Provide the (X, Y) coordinate of the cell's center where the given text is located.  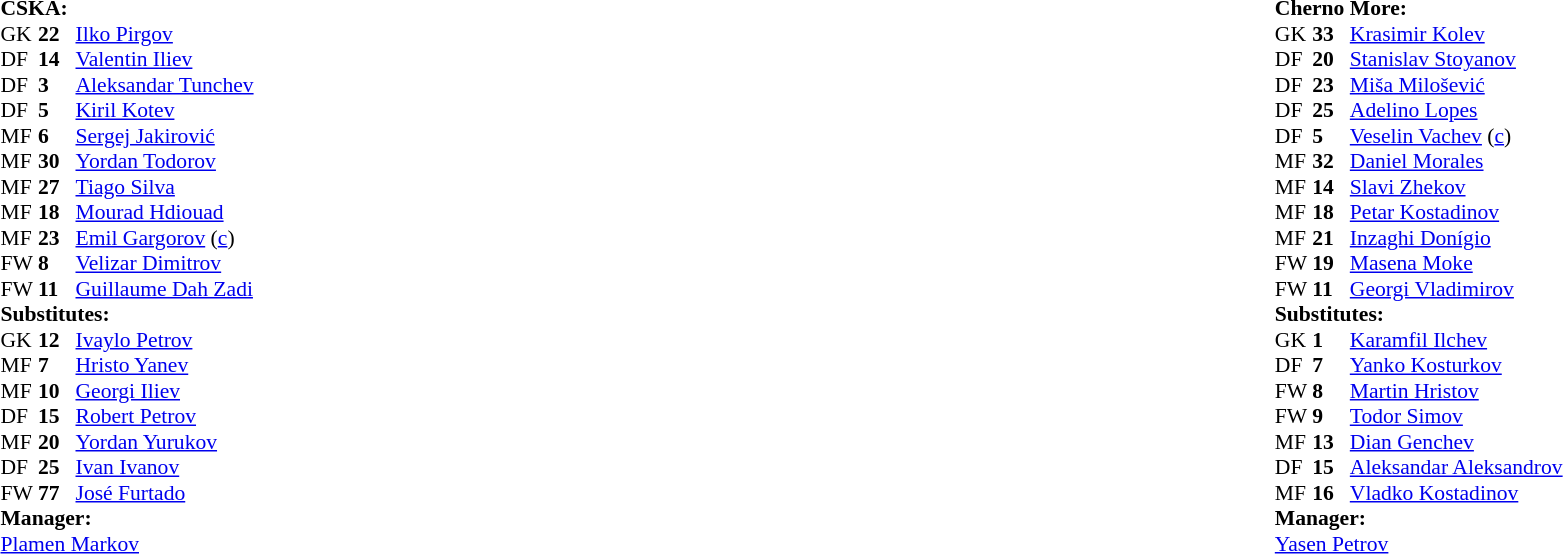
Yanko Kosturkov (1456, 365)
Tiago Silva (165, 187)
Aleksandar Tunchev (165, 85)
Veselin Vachev (c) (1456, 136)
22 (57, 34)
José Furtado (165, 493)
Petar Kostadinov (1456, 213)
13 (1331, 442)
Mourad Hdiouad (165, 213)
Martin Hristov (1456, 391)
21 (1331, 238)
Vladko Kostadinov (1456, 493)
27 (57, 187)
Yordan Todorov (165, 161)
Kiril Kotev (165, 111)
Guillaume Dah Zadi (165, 289)
Slavi Zhekov (1456, 187)
77 (57, 493)
Adelino Lopes (1456, 111)
Ivan Ivanov (165, 467)
1 (1331, 340)
Emil Gargorov (c) (165, 238)
Stanislav Stoyanov (1456, 59)
9 (1331, 417)
Karamfil Ilchev (1456, 340)
Georgi Iliev (165, 391)
3 (57, 85)
12 (57, 340)
Masena Moke (1456, 263)
Ilko Pirgov (165, 34)
16 (1331, 493)
Aleksandar Aleksandrov (1456, 467)
Sergej Jakirović (165, 136)
Robert Petrov (165, 417)
Inzaghi Donígio (1456, 238)
Yordan Yurukov (165, 442)
Dian Genchev (1456, 442)
Ivaylo Petrov (165, 340)
10 (57, 391)
32 (1331, 161)
33 (1331, 34)
Valentin Iliev (165, 59)
Todor Simov (1456, 417)
Daniel Morales (1456, 161)
6 (57, 136)
Hristo Yanev (165, 365)
Krasimir Kolev (1456, 34)
19 (1331, 263)
Velizar Dimitrov (165, 263)
Georgi Vladimirov (1456, 289)
30 (57, 161)
Miša Milošević (1456, 85)
